Return the (X, Y) coordinate for the center point of the cell that contains the specified text.  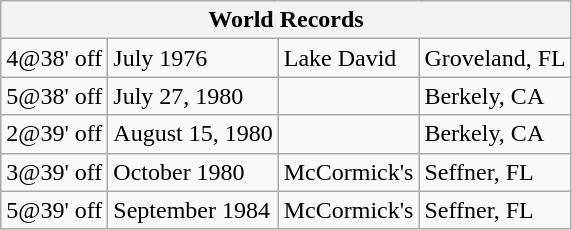
3@39' off (54, 172)
4@38' off (54, 58)
September 1984 (193, 210)
July 27, 1980 (193, 96)
5@38' off (54, 96)
Groveland, FL (495, 58)
October 1980 (193, 172)
Lake David (348, 58)
2@39' off (54, 134)
World Records (286, 20)
August 15, 1980 (193, 134)
July 1976 (193, 58)
5@39' off (54, 210)
